Determine the [x, y] coordinate at the center of the cell enclosing the given text.  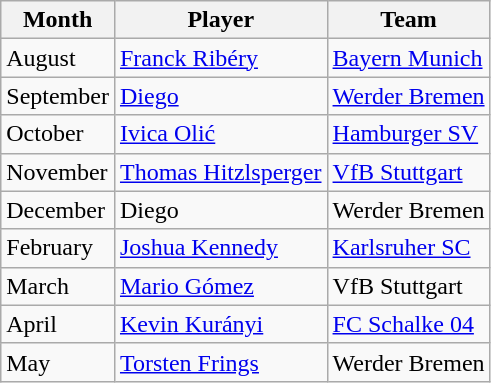
May [58, 362]
December [58, 210]
Franck Ribéry [220, 58]
Hamburger SV [408, 134]
October [58, 134]
FC Schalke 04 [408, 324]
Month [58, 20]
March [58, 286]
April [58, 324]
Player [220, 20]
September [58, 96]
August [58, 58]
Kevin Kurányi [220, 324]
Joshua Kennedy [220, 248]
Team [408, 20]
Thomas Hitzlsperger [220, 172]
Karlsruher SC [408, 248]
February [58, 248]
Ivica Olić [220, 134]
Bayern Munich [408, 58]
November [58, 172]
Torsten Frings [220, 362]
Mario Gómez [220, 286]
